Locate the cell with the specified text and output its [X, Y] center coordinate. 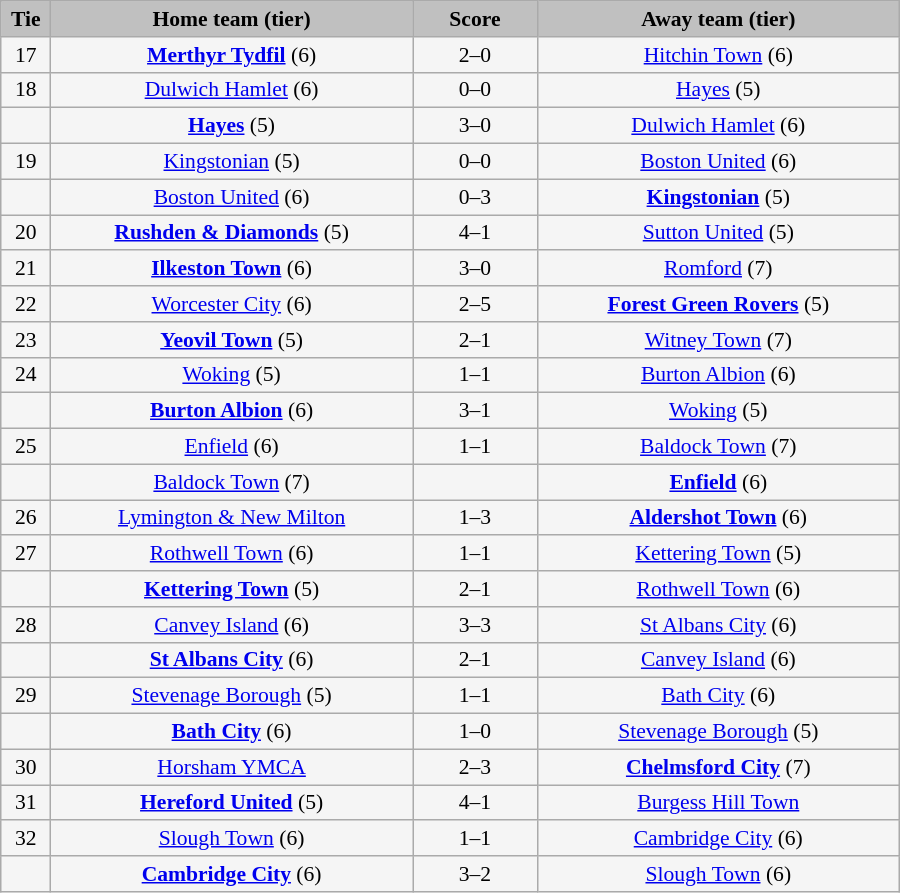
Merthyr Tydfil (6) [232, 55]
Yeovil Town (5) [232, 340]
22 [26, 304]
0–3 [476, 197]
Lymington & New Milton [232, 518]
27 [26, 554]
18 [26, 90]
2–5 [476, 304]
Chelmsford City (7) [718, 767]
Tie [26, 19]
Home team (tier) [232, 19]
31 [26, 803]
3–1 [476, 411]
1–3 [476, 518]
Ilkeston Town (6) [232, 269]
24 [26, 375]
25 [26, 447]
30 [26, 767]
32 [26, 839]
29 [26, 696]
28 [26, 625]
Aldershot Town (6) [718, 518]
20 [26, 233]
Away team (tier) [718, 19]
Romford (7) [718, 269]
2–0 [476, 55]
Forest Green Rovers (5) [718, 304]
Rushden & Diamonds (5) [232, 233]
1–0 [476, 732]
19 [26, 162]
Hereford United (5) [232, 803]
17 [26, 55]
21 [26, 269]
Horsham YMCA [232, 767]
Burgess Hill Town [718, 803]
Hitchin Town (6) [718, 55]
3–3 [476, 625]
Score [476, 19]
Witney Town (7) [718, 340]
Worcester City (6) [232, 304]
26 [26, 518]
23 [26, 340]
2–3 [476, 767]
Sutton United (5) [718, 233]
3–2 [476, 874]
